Locate the cell with the specified text and output its (x, y) center coordinate. 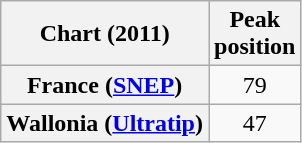
Peakposition (254, 34)
47 (254, 123)
Wallonia (Ultratip) (105, 123)
Chart (2011) (105, 34)
79 (254, 85)
France (SNEP) (105, 85)
